Return [x, y] of the center of cell containing provided text 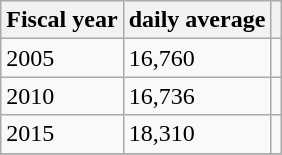
16,736 [197, 96]
16,760 [197, 58]
2015 [62, 134]
2005 [62, 58]
2010 [62, 96]
daily average [197, 20]
18,310 [197, 134]
Fiscal year [62, 20]
